For the text-containing cell, return its midpoint in (X, Y) coordinate format. 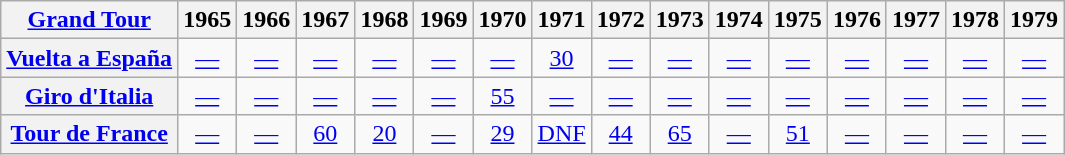
20 (384, 134)
1979 (1034, 20)
DNF (562, 134)
1966 (266, 20)
1970 (502, 20)
1965 (208, 20)
1975 (798, 20)
44 (620, 134)
Tour de France (90, 134)
1969 (444, 20)
1977 (916, 20)
1978 (974, 20)
1968 (384, 20)
30 (562, 58)
Giro d'Italia (90, 96)
1976 (856, 20)
1971 (562, 20)
29 (502, 134)
Grand Tour (90, 20)
55 (502, 96)
60 (326, 134)
1967 (326, 20)
1974 (738, 20)
65 (680, 134)
1972 (620, 20)
Vuelta a España (90, 58)
1973 (680, 20)
51 (798, 134)
